Return (x, y) of the center of cell containing provided text 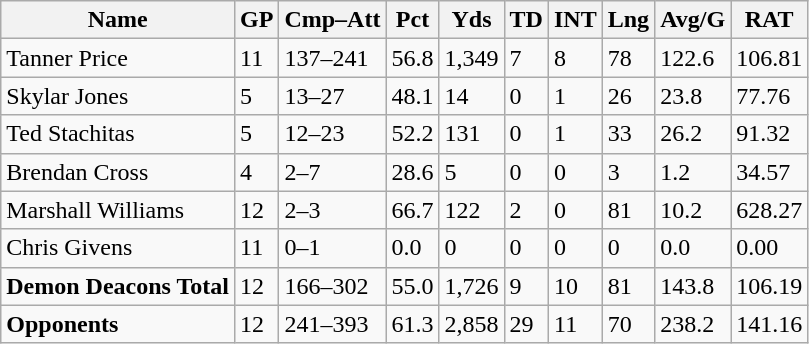
7 (526, 58)
3 (628, 172)
Chris Givens (118, 248)
1,726 (472, 286)
INT (575, 20)
77.76 (770, 96)
66.7 (412, 210)
238.2 (693, 324)
Name (118, 20)
166–302 (332, 286)
1.2 (693, 172)
GP (256, 20)
48.1 (412, 96)
13–27 (332, 96)
4 (256, 172)
56.8 (412, 58)
55.0 (412, 286)
12–23 (332, 134)
141.16 (770, 324)
2 (526, 210)
106.19 (770, 286)
Ted Stachitas (118, 134)
131 (472, 134)
28.6 (412, 172)
10.2 (693, 210)
Avg/G (693, 20)
52.2 (412, 134)
Skylar Jones (118, 96)
0.00 (770, 248)
Tanner Price (118, 58)
2–7 (332, 172)
Marshall Williams (118, 210)
122.6 (693, 58)
10 (575, 286)
Yds (472, 20)
26 (628, 96)
143.8 (693, 286)
70 (628, 324)
78 (628, 58)
9 (526, 286)
14 (472, 96)
2,858 (472, 324)
628.27 (770, 210)
RAT (770, 20)
33 (628, 134)
0–1 (332, 248)
1,349 (472, 58)
122 (472, 210)
2–3 (332, 210)
106.81 (770, 58)
Lng (628, 20)
34.57 (770, 172)
Demon Deacons Total (118, 286)
91.32 (770, 134)
26.2 (693, 134)
Brendan Cross (118, 172)
23.8 (693, 96)
8 (575, 58)
241–393 (332, 324)
137–241 (332, 58)
TD (526, 20)
Cmp–Att (332, 20)
Pct (412, 20)
Opponents (118, 324)
61.3 (412, 324)
29 (526, 324)
